Return the [x, y] coordinate for the center point of the cell that contains the specified text.  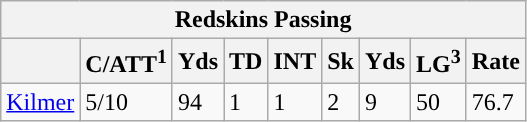
Kilmer [40, 102]
Redskins Passing [264, 20]
76.7 [496, 102]
TD [246, 62]
50 [439, 102]
C/ATT1 [126, 62]
INT [295, 62]
94 [198, 102]
LG3 [439, 62]
5/10 [126, 102]
9 [384, 102]
Sk [341, 62]
Rate [496, 62]
2 [341, 102]
